Return the (x, y) coordinate for the center point of the cell that contains the specified text.  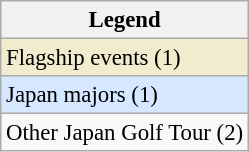
Flagship events (1) (125, 58)
Legend (125, 20)
Japan majors (1) (125, 95)
Other Japan Golf Tour (2) (125, 133)
